Locate the cell with the specified text and output its [X, Y] center coordinate. 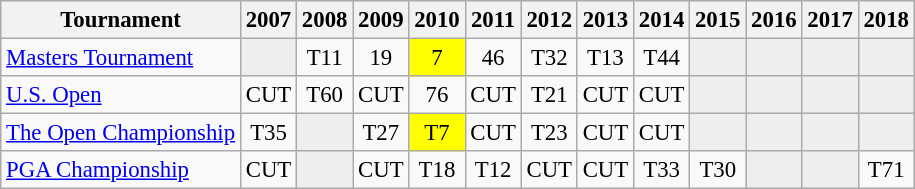
U.S. Open [121, 95]
T60 [325, 95]
T44 [661, 58]
2010 [437, 20]
2013 [605, 20]
T12 [493, 170]
Masters Tournament [121, 58]
2017 [830, 20]
Tournament [121, 20]
2007 [268, 20]
2012 [549, 20]
T27 [381, 133]
76 [437, 95]
PGA Championship [121, 170]
T23 [549, 133]
T30 [718, 170]
T13 [605, 58]
2011 [493, 20]
T21 [549, 95]
7 [437, 58]
T11 [325, 58]
2009 [381, 20]
19 [381, 58]
T7 [437, 133]
T71 [886, 170]
46 [493, 58]
2018 [886, 20]
T33 [661, 170]
T32 [549, 58]
2008 [325, 20]
T18 [437, 170]
2016 [774, 20]
2015 [718, 20]
2014 [661, 20]
T35 [268, 133]
The Open Championship [121, 133]
